Detect which cell encompasses the target text, then output its [x, y] center coordinate. 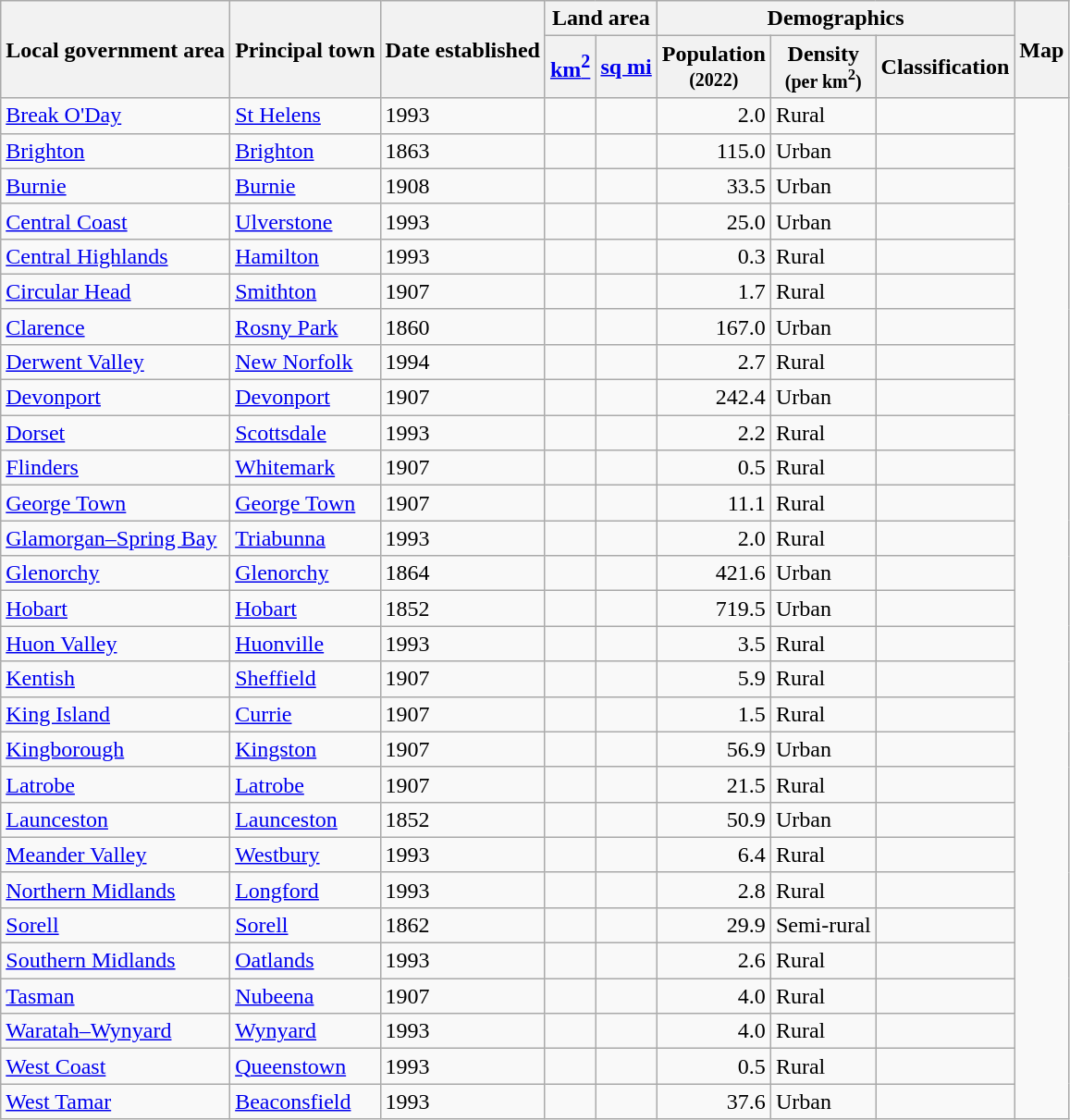
Date established [462, 50]
1860 [462, 326]
11.1 [714, 503]
Circular Head [116, 291]
Tasman [116, 996]
Clarence [116, 326]
Derwent Valley [116, 362]
Kingston [305, 749]
Population(2022) [714, 67]
5.9 [714, 679]
Break O'Day [116, 116]
Northern Midlands [116, 890]
Kentish [116, 679]
Wynyard [305, 1031]
29.9 [714, 925]
2.7 [714, 362]
Waratah–Wynyard [116, 1031]
West Tamar [116, 1102]
Currie [305, 714]
Queenstown [305, 1066]
Sheffield [305, 679]
Smithton [305, 291]
Map [1041, 50]
Beaconsfield [305, 1102]
Glamorgan–Spring Bay [116, 538]
Dorset [116, 433]
Westbury [305, 855]
Triabunna [305, 538]
New Norfolk [305, 362]
Whitemark [305, 468]
Southern Midlands [116, 961]
Classification [945, 67]
Rosny Park [305, 326]
115.0 [714, 151]
Hamilton [305, 256]
Semi-rural [823, 925]
3.5 [714, 644]
719.5 [714, 609]
242.4 [714, 398]
sq mi [626, 67]
1864 [462, 573]
Kingborough [116, 749]
1863 [462, 151]
6.4 [714, 855]
km2 [570, 67]
56.9 [714, 749]
Nubeena [305, 996]
33.5 [714, 186]
0.3 [714, 256]
St Helens [305, 116]
Central Coast [116, 221]
Scottsdale [305, 433]
Principal town [305, 50]
1862 [462, 925]
37.6 [714, 1102]
167.0 [714, 326]
Huon Valley [116, 644]
Longford [305, 890]
King Island [116, 714]
Huonville [305, 644]
2.2 [714, 433]
2.8 [714, 890]
1908 [462, 186]
Meander Valley [116, 855]
Density(per km2) [823, 67]
Flinders [116, 468]
25.0 [714, 221]
West Coast [116, 1066]
Central Highlands [116, 256]
1994 [462, 362]
21.5 [714, 784]
Demographics [836, 18]
50.9 [714, 819]
1.7 [714, 291]
2.6 [714, 961]
Land area [601, 18]
421.6 [714, 573]
1.5 [714, 714]
Ulverstone [305, 221]
Local government area [116, 50]
Oatlands [305, 961]
